Determine the (x, y) coordinate at the center of the cell enclosing the given text.  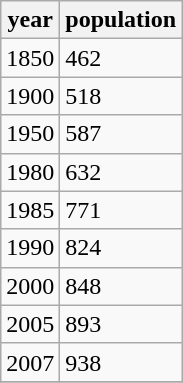
848 (121, 286)
2000 (30, 286)
893 (121, 324)
518 (121, 96)
1985 (30, 210)
year (30, 20)
587 (121, 134)
1950 (30, 134)
1900 (30, 96)
462 (121, 58)
938 (121, 362)
771 (121, 210)
824 (121, 248)
2005 (30, 324)
1850 (30, 58)
population (121, 20)
1980 (30, 172)
632 (121, 172)
2007 (30, 362)
1990 (30, 248)
